From the cell containing the given text, extract its center point as [X, Y] coordinate. 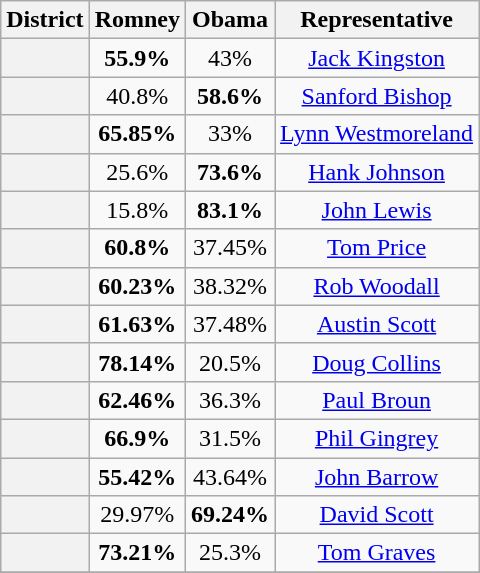
58.6% [230, 96]
31.5% [230, 438]
District [45, 20]
38.32% [230, 286]
55.9% [137, 58]
20.5% [230, 362]
43.64% [230, 477]
Sanford Bishop [377, 96]
Obama [230, 20]
David Scott [377, 515]
65.85% [137, 134]
John Barrow [377, 477]
Phil Gingrey [377, 438]
Paul Broun [377, 400]
43% [230, 58]
37.48% [230, 324]
Romney [137, 20]
60.23% [137, 286]
40.8% [137, 96]
29.97% [137, 515]
78.14% [137, 362]
83.1% [230, 210]
25.6% [137, 172]
Jack Kingston [377, 58]
36.3% [230, 400]
61.63% [137, 324]
Austin Scott [377, 324]
66.9% [137, 438]
25.3% [230, 553]
Hank Johnson [377, 172]
John Lewis [377, 210]
73.6% [230, 172]
Tom Graves [377, 553]
Representative [377, 20]
33% [230, 134]
69.24% [230, 515]
37.45% [230, 248]
Doug Collins [377, 362]
60.8% [137, 248]
55.42% [137, 477]
62.46% [137, 400]
15.8% [137, 210]
Rob Woodall [377, 286]
Lynn Westmoreland [377, 134]
Tom Price [377, 248]
73.21% [137, 553]
